Output the (x, y) coordinate of the center of the cell containing the given text.  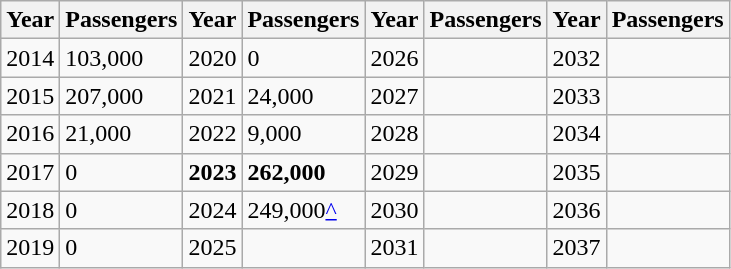
2026 (394, 58)
103,000 (122, 58)
2027 (394, 96)
2020 (212, 58)
2017 (30, 172)
2028 (394, 134)
2032 (576, 58)
2021 (212, 96)
2016 (30, 134)
207,000 (122, 96)
2034 (576, 134)
24,000 (304, 96)
249,000^ (304, 210)
2018 (30, 210)
2036 (576, 210)
2035 (576, 172)
2029 (394, 172)
2033 (576, 96)
9,000 (304, 134)
21,000 (122, 134)
2037 (576, 248)
2031 (394, 248)
262,000 (304, 172)
2030 (394, 210)
2022 (212, 134)
2024 (212, 210)
2025 (212, 248)
2014 (30, 58)
2019 (30, 248)
2015 (30, 96)
2023 (212, 172)
